Pinpoint the cell where the given text exists, returning its (x, y) midpoint coordinate. 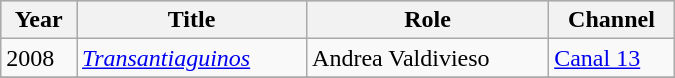
2008 (39, 58)
Andrea Valdivieso (428, 58)
Canal 13 (612, 58)
Channel (612, 20)
Year (39, 20)
Role (428, 20)
Title (192, 20)
Transantiaguinos (192, 58)
